From the cell containing the given text, extract its center point as [X, Y] coordinate. 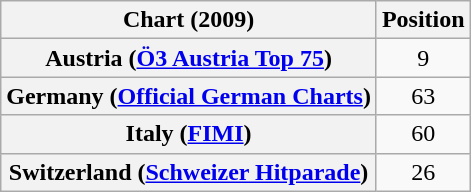
Italy (FIMI) [189, 134]
26 [423, 172]
60 [423, 134]
Switzerland (Schweizer Hitparade) [189, 172]
Austria (Ö3 Austria Top 75) [189, 58]
Chart (2009) [189, 20]
Position [423, 20]
9 [423, 58]
Germany (Official German Charts) [189, 96]
63 [423, 96]
